For the text-containing cell, return its midpoint in [x, y] coordinate format. 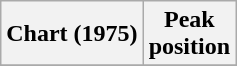
Chart (1975) [72, 34]
Peakposition [189, 34]
